Identify which cell holds the provided text, then report its [X, Y] central coordinate. 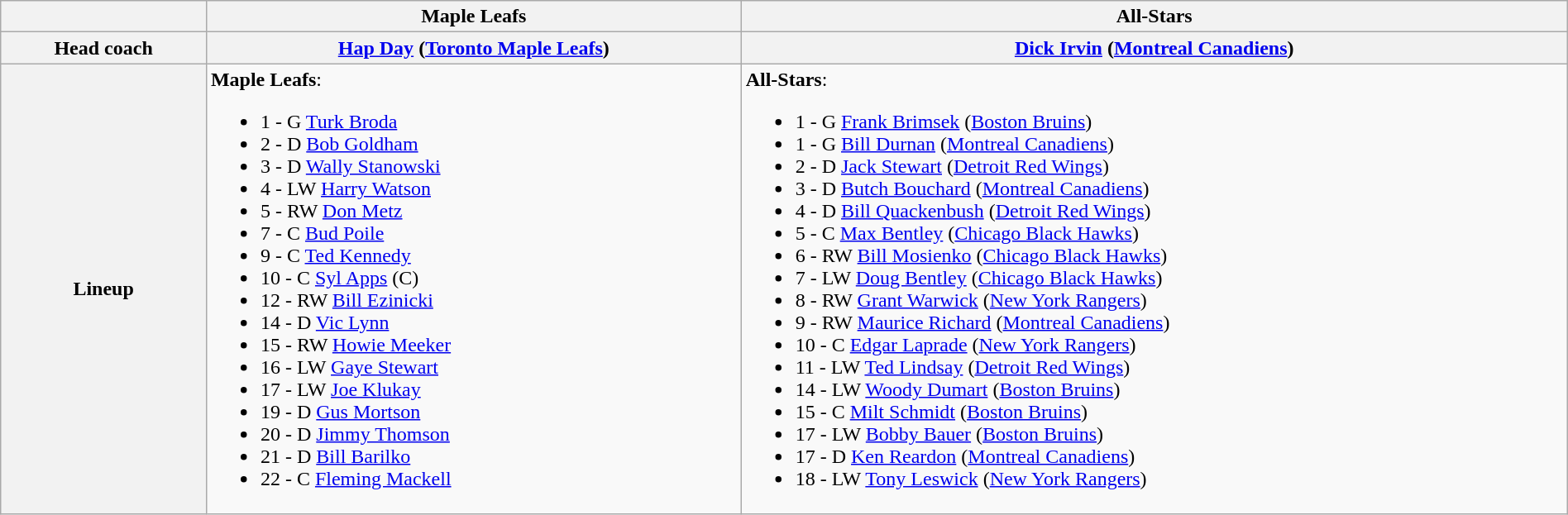
Lineup [104, 289]
Maple Leafs [473, 17]
Hap Day (Toronto Maple Leafs) [473, 48]
Dick Irvin (Montreal Canadiens) [1154, 48]
Head coach [104, 48]
All-Stars [1154, 17]
